Output the (x, y) coordinate of the center of the cell containing the given text.  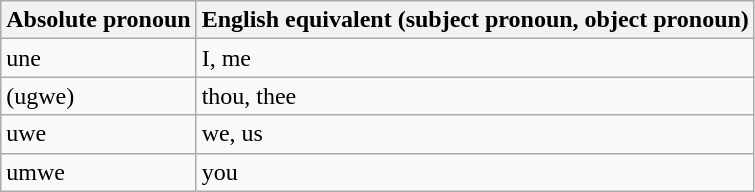
we, us (475, 134)
I, me (475, 58)
umwe (98, 172)
(ugwe) (98, 96)
you (475, 172)
thou, thee (475, 96)
une (98, 58)
uwe (98, 134)
Absolute pronoun (98, 20)
English equivalent (subject pronoun, object pronoun) (475, 20)
